Return the [X, Y] coordinate for the center point of the cell that contains the specified text.  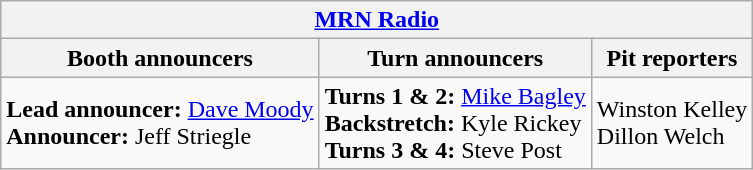
Turns 1 & 2: Mike BagleyBackstretch: Kyle RickeyTurns 3 & 4: Steve Post [455, 123]
Pit reporters [672, 58]
Winston KelleyDillon Welch [672, 123]
Turn announcers [455, 58]
MRN Radio [377, 20]
Lead announcer: Dave MoodyAnnouncer: Jeff Striegle [160, 123]
Booth announcers [160, 58]
